Detect which cell encompasses the target text, then output its [x, y] center coordinate. 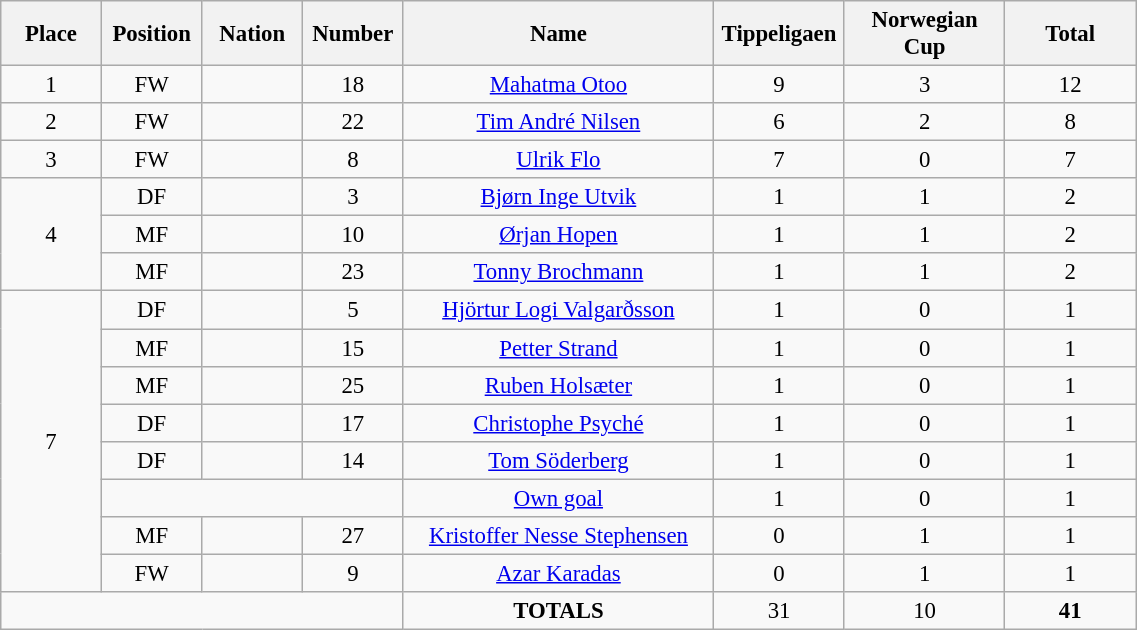
Hjörtur Logi Valgarðsson [558, 310]
25 [354, 385]
15 [354, 348]
12 [1070, 85]
Azar Karadas [558, 573]
6 [780, 122]
Position [152, 34]
Petter Strand [558, 348]
Norwegian Cup [924, 34]
41 [1070, 611]
Name [558, 34]
14 [354, 460]
Tippeligaen [780, 34]
22 [354, 122]
Ruben Holsæter [558, 385]
Mahatma Otoo [558, 85]
18 [354, 85]
Bjørn Inge Utvik [558, 197]
Nation [252, 34]
Tonny Brochmann [558, 273]
Place [52, 34]
Ørjan Hopen [558, 235]
Total [1070, 34]
Ulrik Flo [558, 160]
31 [780, 611]
17 [354, 423]
5 [354, 310]
Kristoffer Nesse Stephensen [558, 536]
Tim André Nilsen [558, 122]
27 [354, 536]
Tom Söderberg [558, 460]
Number [354, 34]
Own goal [558, 498]
23 [354, 273]
4 [52, 234]
Christophe Psyché [558, 423]
TOTALS [558, 611]
